Search for the cell housing the specified text and yield its [X, Y] center coordinate. 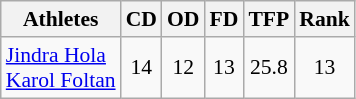
Jindra HolaKarol Foltan [61, 68]
12 [184, 68]
14 [142, 68]
FD [224, 19]
TFP [268, 19]
Rank [324, 19]
Athletes [61, 19]
CD [142, 19]
25.8 [268, 68]
OD [184, 19]
